Provide the (X, Y) coordinate of the cell's center where the given text is located.  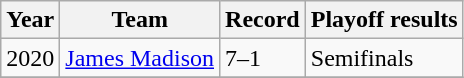
7–1 (263, 58)
Semifinals (384, 58)
Year (30, 20)
Team (140, 20)
Playoff results (384, 20)
Record (263, 20)
James Madison (140, 58)
2020 (30, 58)
